Extract the (X, Y) coordinate from the center of the cell holding the provided text.  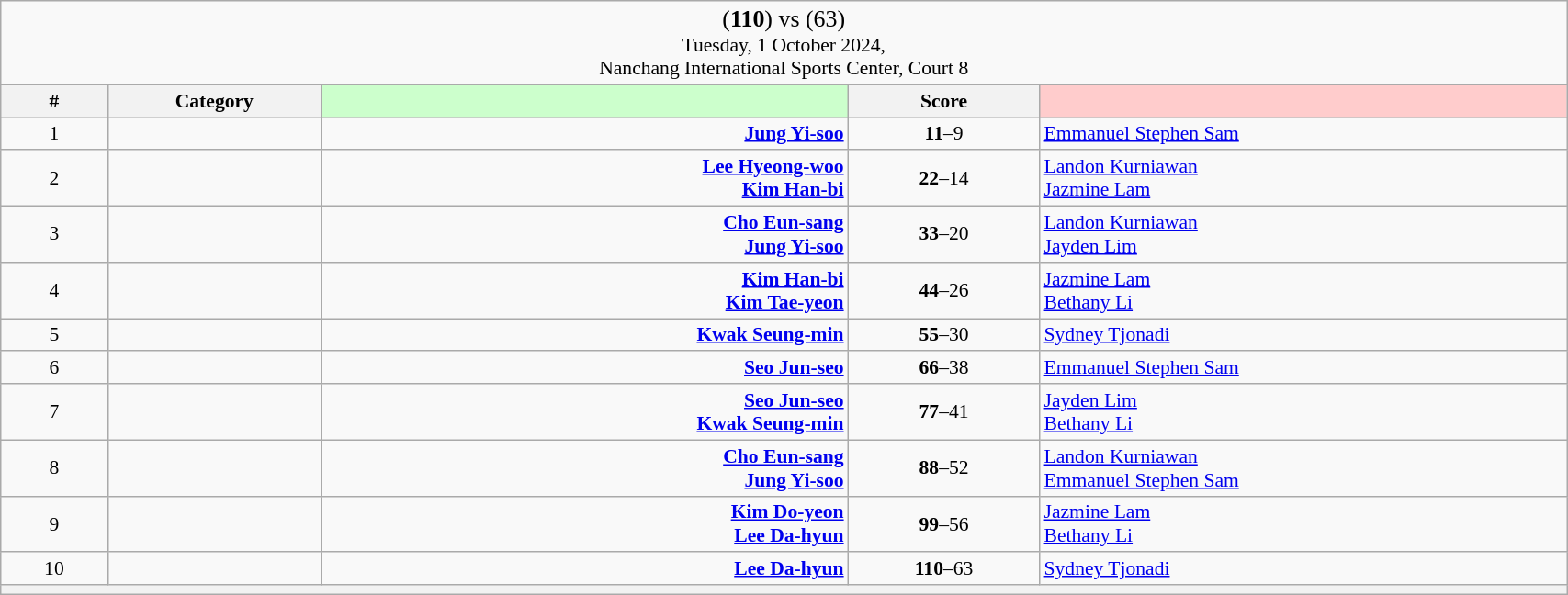
Category (215, 101)
110–63 (944, 569)
Seo Jun-seo Kwak Seung-min (585, 411)
Score (944, 101)
10 (54, 569)
33–20 (944, 235)
8 (54, 468)
Seo Jun-seo (585, 368)
7 (54, 411)
77–41 (944, 411)
6 (54, 368)
3 (54, 235)
Landon Kurniawan Emmanuel Stephen Sam (1303, 468)
Landon Kurniawan Jayden Lim (1303, 235)
Kim Do-yeon Lee Da-hyun (585, 523)
5 (54, 335)
Jung Yi-soo (585, 134)
4 (54, 290)
66–38 (944, 368)
22–14 (944, 178)
99–56 (944, 523)
# (54, 101)
88–52 (944, 468)
2 (54, 178)
Kwak Seung-min (585, 335)
55–30 (944, 335)
Jayden Lim Bethany Li (1303, 411)
1 (54, 134)
Lee Hyeong-woo Kim Han-bi (585, 178)
11–9 (944, 134)
(110) vs (63)Tuesday, 1 October 2024, Nanchang International Sports Center, Court 8 (784, 42)
Landon Kurniawan Jazmine Lam (1303, 178)
Lee Da-hyun (585, 569)
Kim Han-bi Kim Tae-yeon (585, 290)
44–26 (944, 290)
9 (54, 523)
